From the cell containing the given text, extract its center point as (x, y) coordinate. 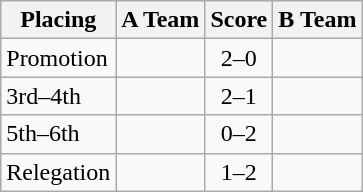
0–2 (239, 134)
2–0 (239, 58)
2–1 (239, 96)
Score (239, 20)
1–2 (239, 172)
B Team (318, 20)
3rd–4th (58, 96)
A Team (160, 20)
Promotion (58, 58)
Placing (58, 20)
5th–6th (58, 134)
Relegation (58, 172)
